Extract the (x, y) coordinate from the center of the cell holding the provided text.  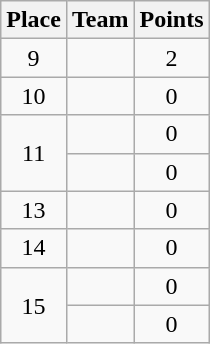
14 (34, 248)
11 (34, 153)
2 (172, 58)
13 (34, 210)
15 (34, 305)
Team (100, 20)
Place (34, 20)
Points (172, 20)
10 (34, 96)
9 (34, 58)
